Find where the given text appears and provide that cell's center as (x, y) coordinate. 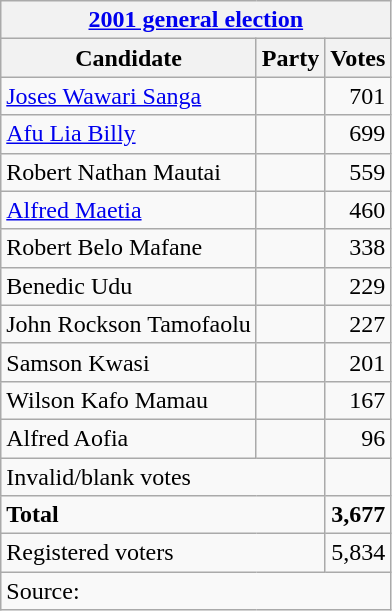
John Rockson Tamofaolu (129, 324)
229 (358, 286)
559 (358, 172)
460 (358, 210)
2001 general election (196, 20)
167 (358, 400)
Samson Kwasi (129, 362)
338 (358, 248)
Total (163, 515)
Robert Belo Mafane (129, 248)
Robert Nathan Mautai (129, 172)
Source: (196, 591)
Invalid/blank votes (163, 477)
Benedic Udu (129, 286)
Alfred Aofia (129, 438)
699 (358, 134)
Votes (358, 58)
Wilson Kafo Mamau (129, 400)
Party (290, 58)
Candidate (129, 58)
701 (358, 96)
227 (358, 324)
Afu Lia Billy (129, 134)
5,834 (358, 553)
Registered voters (163, 553)
Joses Wawari Sanga (129, 96)
3,677 (358, 515)
96 (358, 438)
201 (358, 362)
Alfred Maetia (129, 210)
